Provide the [x, y] coordinate of the cell's center where the given text is located.  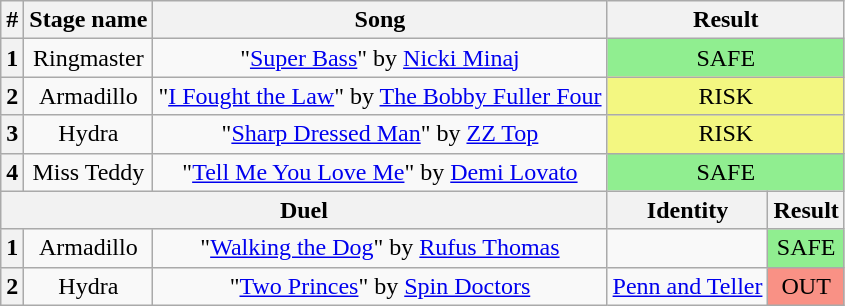
OUT [806, 286]
Ringmaster [88, 58]
Song [380, 20]
Duel [304, 210]
Penn and Teller [688, 286]
"Super Bass" by Nicki Minaj [380, 58]
3 [12, 134]
4 [12, 172]
"Walking the Dog" by Rufus Thomas [380, 248]
Miss Teddy [88, 172]
Identity [688, 210]
"Tell Me You Love Me" by Demi Lovato [380, 172]
"I Fought the Law" by The Bobby Fuller Four [380, 96]
# [12, 20]
"Sharp Dressed Man" by ZZ Top [380, 134]
Stage name [88, 20]
"Two Princes" by Spin Doctors [380, 286]
